Scan for the cell matching the given text and deliver its [x, y] coordinate at center. 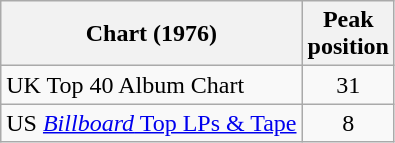
UK Top 40 Album Chart [152, 85]
Chart (1976) [152, 34]
US Billboard Top LPs & Tape [152, 123]
31 [348, 85]
8 [348, 123]
Peakposition [348, 34]
